Capture the cell that displays the provided text and extract its (X, Y) central coordinate. 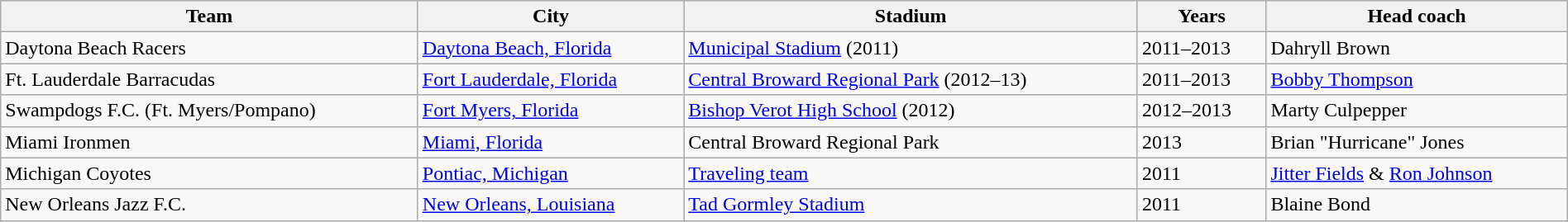
Miami Ironmen (210, 142)
Jitter Fields & Ron Johnson (1417, 173)
Pontiac, Michigan (551, 173)
Michigan Coyotes (210, 173)
Fort Myers, Florida (551, 111)
Dahryll Brown (1417, 48)
Swampdogs F.C. (Ft. Myers/Pompano) (210, 111)
Ft. Lauderdale Barracudas (210, 79)
2013 (1201, 142)
Blaine Bond (1417, 205)
Team (210, 17)
New Orleans, Louisiana (551, 205)
Miami, Florida (551, 142)
Central Broward Regional Park (911, 142)
Traveling team (911, 173)
Stadium (911, 17)
Marty Culpepper (1417, 111)
Municipal Stadium (2011) (911, 48)
Head coach (1417, 17)
New Orleans Jazz F.C. (210, 205)
Daytona Beach, Florida (551, 48)
Years (1201, 17)
Fort Lauderdale, Florida (551, 79)
Brian "Hurricane" Jones (1417, 142)
City (551, 17)
Daytona Beach Racers (210, 48)
Tad Gormley Stadium (911, 205)
2012–2013 (1201, 111)
Bobby Thompson (1417, 79)
Bishop Verot High School (2012) (911, 111)
Central Broward Regional Park (2012–13) (911, 79)
